Search for the cell housing the specified text and yield its (x, y) center coordinate. 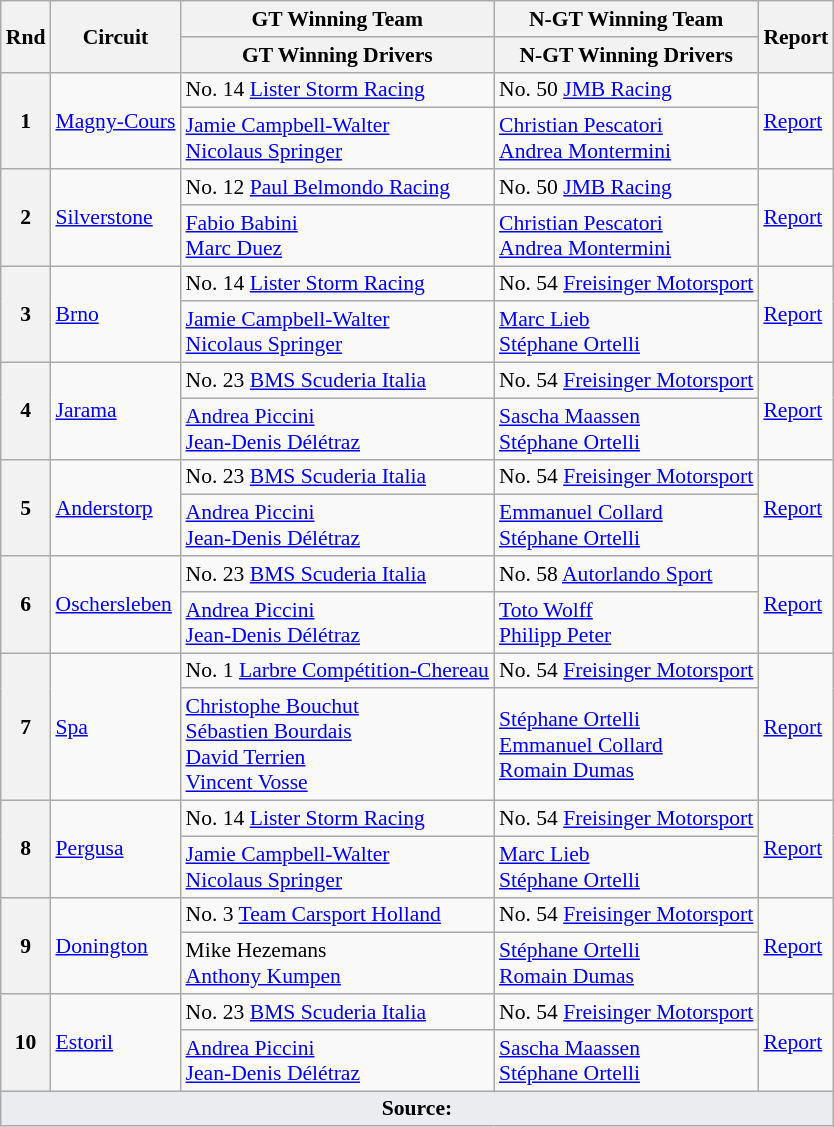
Pergusa (115, 850)
10 (26, 1042)
No. 58 Autorlando Sport (626, 574)
Toto Wolff Philipp Peter (626, 622)
Magny-Cours (115, 120)
1 (26, 120)
Oschersleben (115, 604)
No. 3 Team Carsport Holland (338, 915)
Circuit (115, 36)
N-GT Winning Team (626, 19)
Fabio Babini Marc Duez (338, 236)
GT Winning Team (338, 19)
No. 12 Paul Belmondo Racing (338, 187)
Spa (115, 727)
N-GT Winning Drivers (626, 55)
7 (26, 727)
Rnd (26, 36)
Silverstone (115, 218)
3 (26, 314)
Brno (115, 314)
Emmanuel Collard Stéphane Ortelli (626, 526)
GT Winning Drivers (338, 55)
Stéphane Ortelli Romain Dumas (626, 964)
Anderstorp (115, 508)
9 (26, 946)
Estoril (115, 1042)
4 (26, 412)
5 (26, 508)
Stéphane Ortelli Emmanuel Collard Romain Dumas (626, 745)
No. 1 Larbre Compétition-Chereau (338, 671)
Donington (115, 946)
Mike Hezemans Anthony Kumpen (338, 964)
Jarama (115, 412)
2 (26, 218)
Source: (417, 1109)
8 (26, 850)
Christophe Bouchut Sébastien Bourdais David Terrien Vincent Vosse (338, 745)
6 (26, 604)
